Scan for the cell matching the given text and deliver its [x, y] coordinate at center. 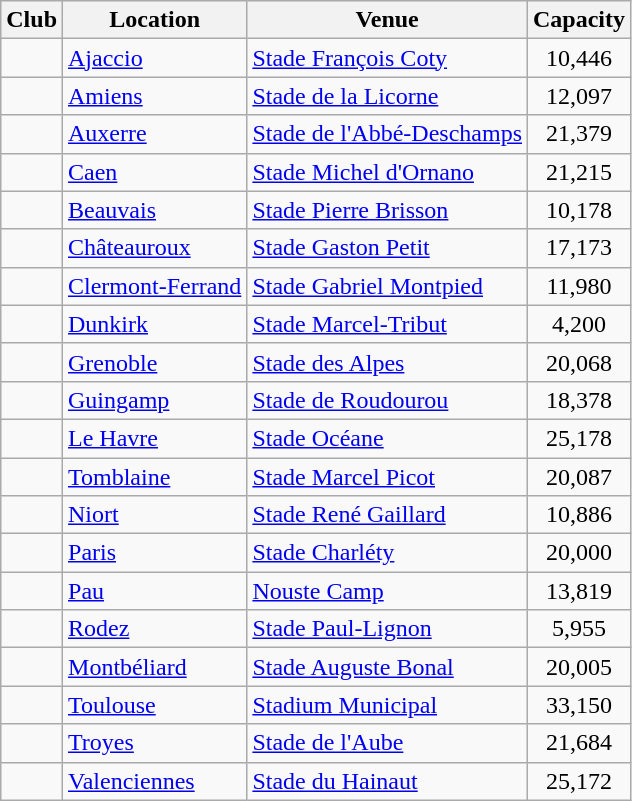
Location [155, 20]
Stade Michel d'Ornano [388, 172]
Montbéliard [155, 667]
20,000 [580, 553]
10,886 [580, 515]
Dunkirk [155, 324]
Venue [388, 20]
Stade de l'Aube [388, 743]
Valenciennes [155, 781]
Stade René Gaillard [388, 515]
Stade Gaston Petit [388, 248]
20,087 [580, 477]
Stade François Coty [388, 58]
Stade Pierre Brisson [388, 210]
Stade Gabriel Montpied [388, 286]
Paris [155, 553]
Nouste Camp [388, 591]
5,955 [580, 629]
Stade Marcel Picot [388, 477]
Club [32, 20]
Stade de Roudourou [388, 400]
21,215 [580, 172]
Guingamp [155, 400]
Stade Auguste Bonal [388, 667]
25,172 [580, 781]
Tomblaine [155, 477]
13,819 [580, 591]
Troyes [155, 743]
33,150 [580, 705]
12,097 [580, 96]
Stade Océane [388, 438]
Stade Marcel-Tribut [388, 324]
Ajaccio [155, 58]
11,980 [580, 286]
Caen [155, 172]
Châteauroux [155, 248]
Auxerre [155, 134]
Capacity [580, 20]
Stade de l'Abbé-Deschamps [388, 134]
4,200 [580, 324]
Stade des Alpes [388, 362]
25,178 [580, 438]
Stade du Hainaut [388, 781]
Toulouse [155, 705]
21,684 [580, 743]
Pau [155, 591]
20,068 [580, 362]
Beauvais [155, 210]
20,005 [580, 667]
Stadium Municipal [388, 705]
18,378 [580, 400]
Amiens [155, 96]
Clermont-Ferrand [155, 286]
10,446 [580, 58]
Rodez [155, 629]
21,379 [580, 134]
Le Havre [155, 438]
10,178 [580, 210]
Niort [155, 515]
Stade Charléty [388, 553]
Grenoble [155, 362]
Stade Paul-Lignon [388, 629]
17,173 [580, 248]
Stade de la Licorne [388, 96]
